Provide the [X, Y] coordinate of the cell's center where the given text is located.  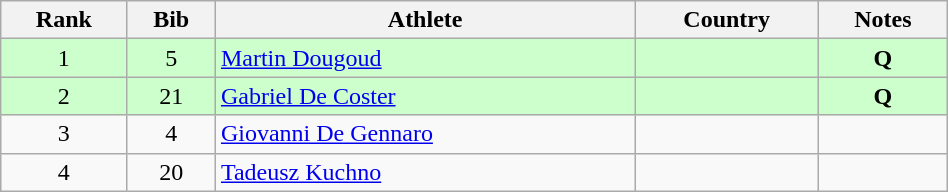
3 [64, 134]
Gabriel De Coster [424, 96]
Giovanni De Gennaro [424, 134]
Notes [884, 20]
2 [64, 96]
Tadeusz Kuchno [424, 172]
21 [172, 96]
Bib [172, 20]
20 [172, 172]
Martin Dougoud [424, 58]
Country [727, 20]
1 [64, 58]
Rank [64, 20]
5 [172, 58]
Athlete [424, 20]
